Provide the [x, y] coordinate of the cell's center where the given text is located.  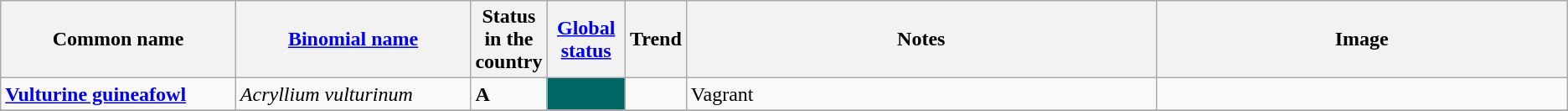
Global status [586, 40]
A [509, 94]
Common name [119, 40]
Vagrant [921, 94]
Acryllium vulturinum [353, 94]
Vulturine guineafowl [119, 94]
Image [1362, 40]
Binomial name [353, 40]
Status in the country [509, 40]
Trend [655, 40]
Notes [921, 40]
